Determine the [X, Y] coordinate at the center of the cell enclosing the given text.  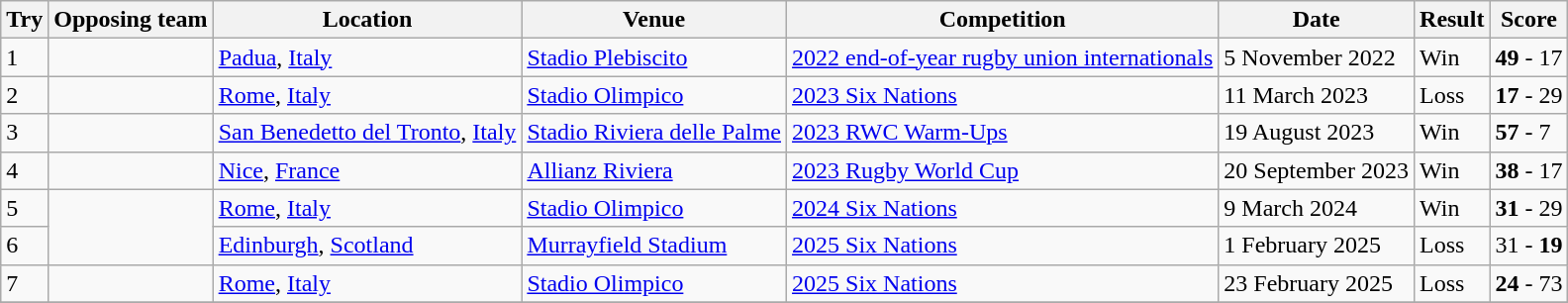
Padua, Italy [367, 57]
Date [1317, 20]
24 - 73 [1528, 283]
7 [25, 283]
Result [1452, 20]
3 [25, 133]
Nice, France [367, 170]
38 - 17 [1528, 170]
17 - 29 [1528, 95]
Opposing team [131, 20]
Edinburgh, Scotland [367, 246]
Score [1528, 20]
31 - 19 [1528, 246]
Murrayfield Stadium [654, 246]
5 [25, 208]
19 August 2023 [1317, 133]
5 November 2022 [1317, 57]
Location [367, 20]
1 [25, 57]
2 [25, 95]
2023 Rugby World Cup [1003, 170]
57 - 7 [1528, 133]
2023 Six Nations [1003, 95]
Venue [654, 20]
9 March 2024 [1317, 208]
1 February 2025 [1317, 246]
6 [25, 246]
San Benedetto del Tronto, Italy [367, 133]
49 - 17 [1528, 57]
2023 RWC Warm-Ups [1003, 133]
Competition [1003, 20]
2022 end-of-year rugby union internationals [1003, 57]
2024 Six Nations [1003, 208]
23 February 2025 [1317, 283]
Try [25, 20]
4 [25, 170]
20 September 2023 [1317, 170]
11 March 2023 [1317, 95]
Allianz Riviera [654, 170]
31 - 29 [1528, 208]
Stadio Plebiscito [654, 57]
Stadio Riviera delle Palme [654, 133]
